From the cell containing the given text, extract its center point as (x, y) coordinate. 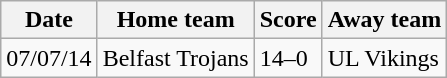
Belfast Trojans (176, 58)
07/07/14 (49, 58)
UL Vikings (384, 58)
Home team (176, 20)
Score (288, 20)
Away team (384, 20)
Date (49, 20)
14–0 (288, 58)
